Return (X, Y) of the center of cell containing provided text 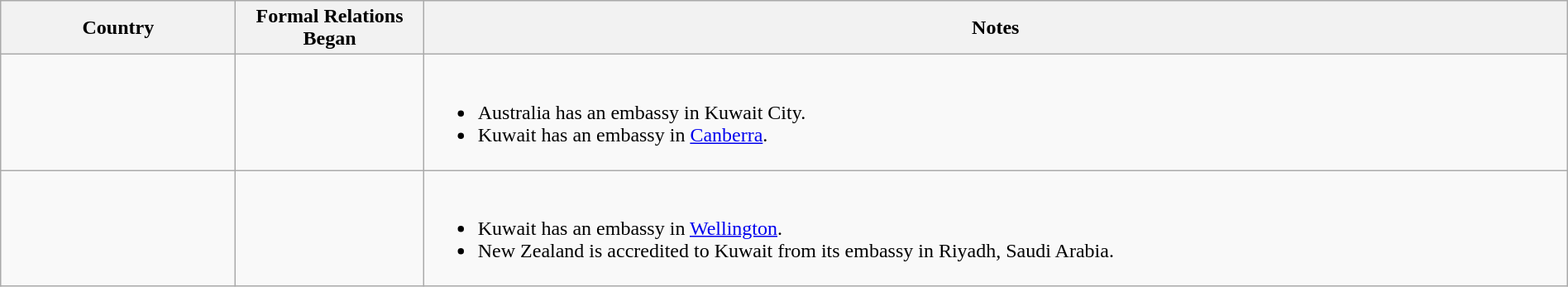
Country (118, 28)
Kuwait has an embassy in Wellington.New Zealand is accredited to Kuwait from its embassy in Riyadh, Saudi Arabia. (996, 228)
Notes (996, 28)
Formal Relations Began (329, 28)
Australia has an embassy in Kuwait City.Kuwait has an embassy in Canberra. (996, 112)
